Pinpoint the cell where the given text exists, returning its (X, Y) midpoint coordinate. 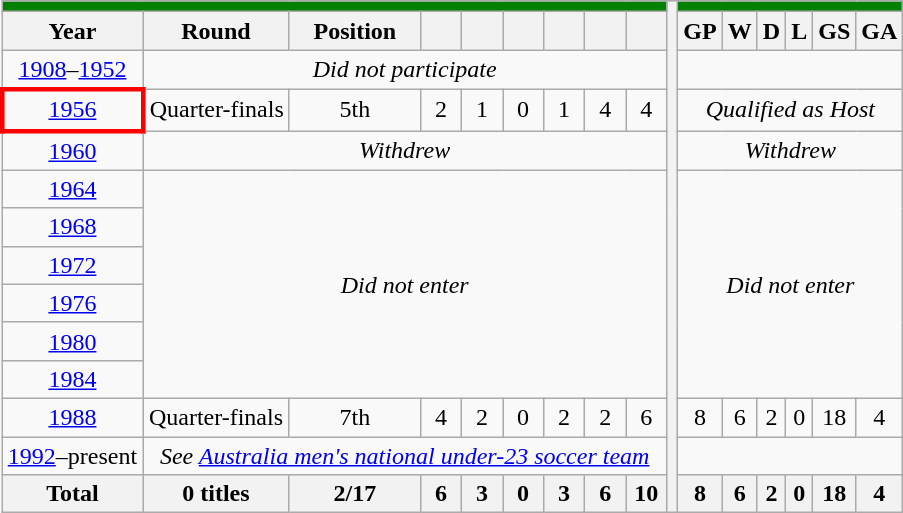
Did not participate (405, 70)
1972 (72, 265)
2/17 (354, 494)
1976 (72, 303)
Round (216, 31)
1908–1952 (72, 70)
W (740, 31)
See Australia men's national under-23 soccer team (405, 455)
1960 (72, 150)
1988 (72, 417)
D (771, 31)
5th (354, 110)
Total (72, 494)
1980 (72, 341)
Year (72, 31)
7th (354, 417)
1984 (72, 379)
Qualified as Host (790, 110)
L (800, 31)
GS (834, 31)
1956 (72, 110)
10 (646, 494)
Position (354, 31)
GP (700, 31)
1968 (72, 227)
1964 (72, 189)
0 titles (216, 494)
GA (880, 31)
1992–present (72, 455)
